Determine the (x, y) coordinate at the center of the cell enclosing the given text.  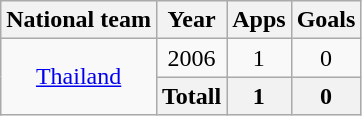
National team (79, 20)
Thailand (79, 77)
2006 (191, 58)
Goals (326, 20)
Year (191, 20)
Apps (259, 20)
Totall (191, 96)
